Determine the (X, Y) coordinate at the center of the cell enclosing the given text.  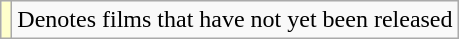
Denotes films that have not yet been released (235, 20)
